Pinpoint the cell where the given text exists, returning its [X, Y] midpoint coordinate. 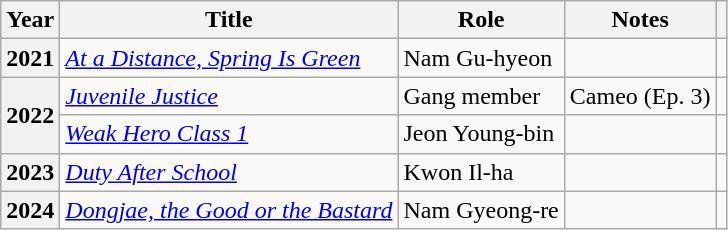
Nam Gyeong-re [481, 210]
2021 [30, 58]
Notes [640, 20]
At a Distance, Spring Is Green [229, 58]
Nam Gu-hyeon [481, 58]
Weak Hero Class 1 [229, 134]
2023 [30, 172]
Jeon Young-bin [481, 134]
Dongjae, the Good or the Bastard [229, 210]
Duty After School [229, 172]
Title [229, 20]
2024 [30, 210]
Cameo (Ep. 3) [640, 96]
2022 [30, 115]
Gang member [481, 96]
Kwon Il-ha [481, 172]
Year [30, 20]
Juvenile Justice [229, 96]
Role [481, 20]
